Detect which cell encompasses the target text, then output its [X, Y] center coordinate. 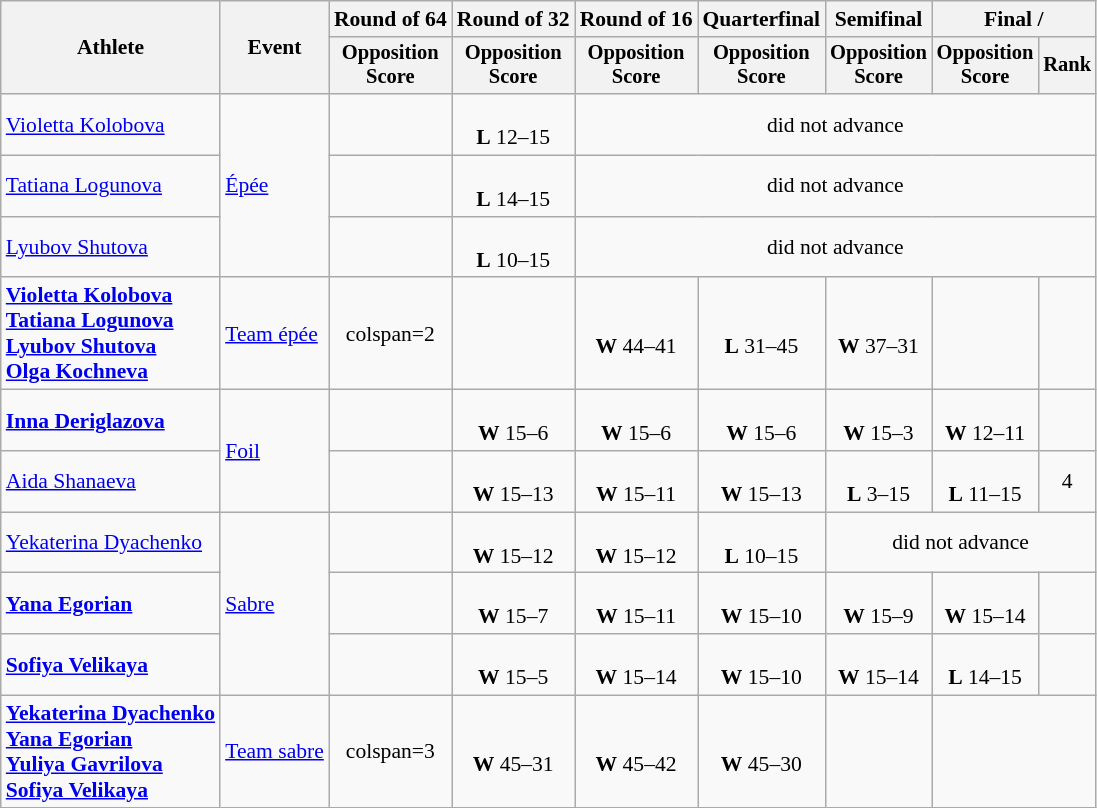
Round of 64 [390, 19]
L 3–15 [878, 482]
Team sabre [274, 752]
Athlete [110, 48]
Event [274, 48]
Inna Deriglazova [110, 420]
Violetta Kolobova [110, 124]
Aida Shanaeva [110, 482]
W 45–31 [514, 752]
W 12–11 [986, 420]
Round of 32 [514, 19]
W 15–5 [514, 664]
Violetta KolobovaTatiana LogunovaLyubov ShutovaOlga Kochneva [110, 334]
W 15–3 [878, 420]
Sabre [274, 604]
W 45–42 [636, 752]
W 44–41 [636, 334]
L 31–45 [762, 334]
Lyubov Shutova [110, 248]
Round of 16 [636, 19]
colspan=2 [390, 334]
Yekaterina Dyachenko [110, 542]
Team épée [274, 334]
W 15–7 [514, 604]
Épée [274, 186]
Quarterfinal [762, 19]
Tatiana Logunova [110, 186]
Rank [1067, 66]
Semifinal [878, 19]
L 12–15 [514, 124]
Yana Egorian [110, 604]
Final / [1014, 19]
Foil [274, 451]
W 15–9 [878, 604]
W 37–31 [878, 334]
L 11–15 [986, 482]
colspan=3 [390, 752]
4 [1067, 482]
Sofiya Velikaya [110, 664]
W 45–30 [762, 752]
Yekaterina DyachenkoYana EgorianYuliya GavrilovaSofiya Velikaya [110, 752]
